Determine the [x, y] coordinate at the center of the cell enclosing the given text.  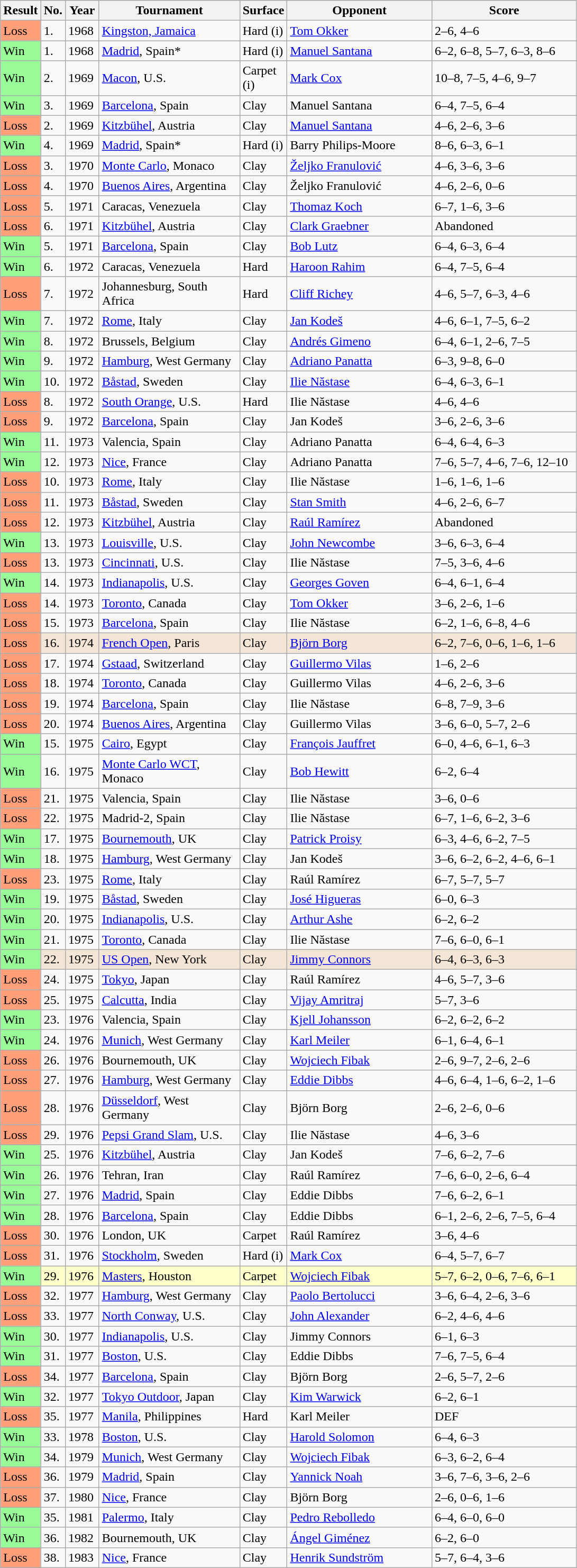
John Alexander [360, 1316]
Patrick Proisy [360, 838]
2–6, 4–6 [504, 31]
38. [53, 1557]
6–2, 6–1 [504, 1397]
6–1, 6–4, 6–1 [504, 1040]
Pepsi Grand Slam, U.S. [169, 1135]
Harold Solomon [360, 1437]
Surface [263, 11]
6–4, 5–7, 6–7 [504, 1255]
6–4, 6–3, 6–4 [504, 246]
6–3, 4–6, 6–2, 7–5 [504, 838]
Johannesburg, South Africa [169, 294]
Palermo, Italy [169, 1517]
1–6, 1–6, 1–6 [504, 482]
South Orange, U.S. [169, 402]
6–2, 6–8, 5–7, 6–3, 8–6 [504, 51]
Haroon Rahim [360, 266]
1980 [83, 1497]
2–6, 2–6, 0–6 [504, 1108]
6–2, 6–2, 6–2 [504, 1020]
4–6, 4–6 [504, 402]
7–6, 6–2, 6–1 [504, 1195]
7–6, 7–5, 6–4 [504, 1356]
7–5, 3–6, 4–6 [504, 562]
US Open, New York [169, 960]
Paolo Bertolucci [360, 1296]
Monte Carlo, Monaco [169, 166]
6–0, 6–3 [504, 899]
Vijay Amritraj [360, 1000]
6–4, 6–0, 6–0 [504, 1517]
Monte Carlo WCT, Monaco [169, 771]
Kim Warwick [360, 1397]
3–6, 0–6 [504, 798]
2–6, 0–6, 1–6 [504, 1497]
Cincinnati, U.S. [169, 562]
7–6, 5–7, 4–6, 7–6, 12–10 [504, 462]
Yannick Noah [360, 1477]
6–2, 4–6, 4–6 [504, 1316]
6–8, 7–9, 3–6 [504, 704]
6–3, 6–2, 6–4 [504, 1457]
5–7, 6–4, 3–6 [504, 1557]
Kingston, Jamaica [169, 31]
Manila, Philippines [169, 1417]
6–2, 6–0 [504, 1537]
François Jauffret [360, 744]
10–8, 7–5, 4–6, 9–7 [504, 78]
3–6, 6–3, 6–4 [504, 542]
No. [53, 11]
Clark Graebner [360, 226]
Tehran, Iran [169, 1175]
6–2, 6–2 [504, 919]
5–7, 6–2, 0–6, 7–6, 6–1 [504, 1275]
6–4, 6–1, 2–6, 7–5 [504, 341]
3–6, 2–6, 1–6 [504, 603]
8–6, 6–3, 6–1 [504, 145]
Thomaz Koch [360, 206]
Pedro Rebolledo [360, 1517]
Bob Hewitt [360, 771]
Carpet (i) [263, 78]
North Conway, U.S. [169, 1316]
6–4, 6–3, 6–3 [504, 960]
José Higueras [360, 899]
4–6, 6–1, 7–5, 6–2 [504, 321]
6–0, 4–6, 6–1, 6–3 [504, 744]
4–6, 5–7, 6–3, 4–6 [504, 294]
4–6, 2–6, 6–7 [504, 502]
Cliff Richey [360, 294]
Ángel Giménez [360, 1537]
1978 [83, 1437]
Madrid-2, Spain [169, 818]
3–6, 6–4, 2–6, 3–6 [504, 1296]
6–4, 6–1, 6–4 [504, 582]
6–7, 1–6, 3–6 [504, 206]
37. [53, 1497]
6–2, 7–6, 0–6, 1–6, 1–6 [504, 643]
Masters, Houston [169, 1275]
3–6, 6–2, 6–2, 4–6, 6–1 [504, 859]
1–6, 2–6 [504, 663]
6–4, 6–3, 6–1 [504, 381]
Brussels, Belgium [169, 341]
4–6, 5–7, 3–6 [504, 980]
6–1, 2–6, 2–6, 7–5, 6–4 [504, 1215]
Year [83, 11]
6–4, 6–4, 6–3 [504, 442]
4–6, 3–6, 3–6 [504, 166]
3–6, 4–6 [504, 1235]
3–6, 6–0, 5–7, 2–6 [504, 724]
Barry Philips-Moore [360, 145]
6–7, 5–7, 5–7 [504, 879]
Kjell Johansson [360, 1020]
6–4, 6–3 [504, 1437]
Tournament [169, 11]
Bob Lutz [360, 246]
6–7, 1–6, 6–2, 3–6 [504, 818]
4–6, 2–6, 0–6 [504, 186]
Gstaad, Switzerland [169, 663]
Opponent [360, 11]
4–6, 6–4, 1–6, 6–2, 1–6 [504, 1080]
Stockholm, Sweden [169, 1255]
Calcutta, India [169, 1000]
2–6, 9–7, 2–6, 2–6 [504, 1060]
5–7, 3–6 [504, 1000]
Cairo, Egypt [169, 744]
7–6, 6–0, 2–6, 6–4 [504, 1175]
Macon, U.S. [169, 78]
7–6, 6–2, 7–6 [504, 1155]
Result [21, 11]
1981 [83, 1517]
DEF [504, 1417]
7–6, 6–0, 6–1 [504, 939]
2–6, 5–7, 2–6 [504, 1376]
Louisville, U.S. [169, 542]
Score [504, 11]
3–6, 2–6, 3–6 [504, 422]
4–6, 3–6 [504, 1135]
6–3, 9–8, 6–0 [504, 361]
6–1, 6–3 [504, 1336]
Tokyo Outdoor, Japan [169, 1397]
1982 [83, 1537]
John Newcombe [360, 542]
Andrés Gimeno [360, 341]
Düsseldorf, West Germany [169, 1108]
Stan Smith [360, 502]
6–2, 1–6, 6–8, 4–6 [504, 623]
Arthur Ashe [360, 919]
French Open, Paris [169, 643]
1983 [83, 1557]
3–6, 7–6, 3–6, 2–6 [504, 1477]
6–2, 6–4 [504, 771]
Georges Goven [360, 582]
Henrik Sundström [360, 1557]
Tokyo, Japan [169, 980]
London, UK [169, 1235]
